From the cell containing the given text, extract its center point as [X, Y] coordinate. 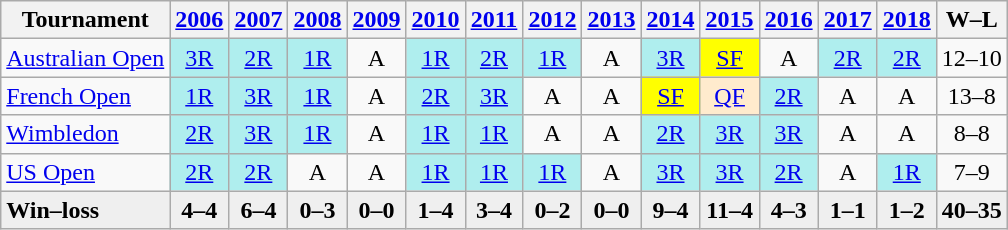
11–4 [730, 210]
2016 [788, 20]
US Open [86, 172]
W–L [972, 20]
40–35 [972, 210]
2011 [494, 20]
2012 [552, 20]
1–4 [436, 210]
2017 [848, 20]
13–8 [972, 96]
4–4 [200, 210]
4–3 [788, 210]
2010 [436, 20]
2007 [258, 20]
1–1 [848, 210]
Australian Open [86, 58]
9–4 [670, 210]
8–8 [972, 134]
2008 [318, 20]
0–2 [552, 210]
12–10 [972, 58]
French Open [86, 96]
Tournament [86, 20]
2015 [730, 20]
2006 [200, 20]
QF [730, 96]
1–2 [906, 210]
0–3 [318, 210]
6–4 [258, 210]
Wimbledon [86, 134]
3–4 [494, 210]
Win–loss [86, 210]
2018 [906, 20]
7–9 [972, 172]
2014 [670, 20]
2009 [376, 20]
2013 [612, 20]
